Output the (X, Y) coordinate of the center of the cell containing the given text.  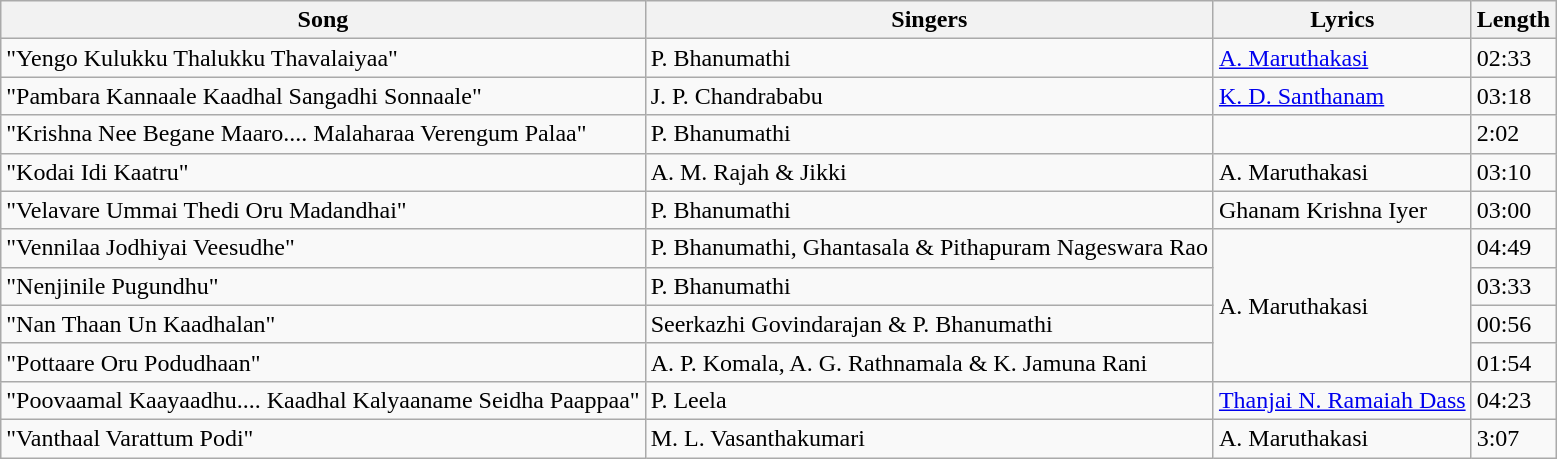
J. P. Chandrababu (929, 96)
"Nenjinile Pugundhu" (323, 286)
03:33 (1513, 286)
04:23 (1513, 400)
Singers (929, 20)
"Velavare Ummai Thedi Oru Madandhai" (323, 210)
"Vennilaa Jodhiyai Veesudhe" (323, 248)
02:33 (1513, 58)
"Nan Thaan Un Kaadhalan" (323, 324)
Length (1513, 20)
Thanjai N. Ramaiah Dass (1342, 400)
Lyrics (1342, 20)
00:56 (1513, 324)
03:00 (1513, 210)
M. L. Vasanthakumari (929, 438)
"Vanthaal Varattum Podi" (323, 438)
"Pottaare Oru Podudhaan" (323, 362)
P. Leela (929, 400)
2:02 (1513, 134)
04:49 (1513, 248)
Seerkazhi Govindarajan & P. Bhanumathi (929, 324)
Song (323, 20)
"Kodai Idi Kaatru" (323, 172)
P. Bhanumathi, Ghantasala & Pithapuram Nageswara Rao (929, 248)
03:10 (1513, 172)
K. D. Santhanam (1342, 96)
01:54 (1513, 362)
03:18 (1513, 96)
"Yengo Kulukku Thalukku Thavalaiyaa" (323, 58)
A. M. Rajah & Jikki (929, 172)
"Pambara Kannaale Kaadhal Sangadhi Sonnaale" (323, 96)
Ghanam Krishna Iyer (1342, 210)
"Poovaamal Kaayaadhu.... Kaadhal Kalyaaname Seidha Paappaa" (323, 400)
"Krishna Nee Begane Maaro.... Malaharaa Verengum Palaa" (323, 134)
3:07 (1513, 438)
A. P. Komala, A. G. Rathnamala & K. Jamuna Rani (929, 362)
